From the cell containing the given text, extract its center point as (x, y) coordinate. 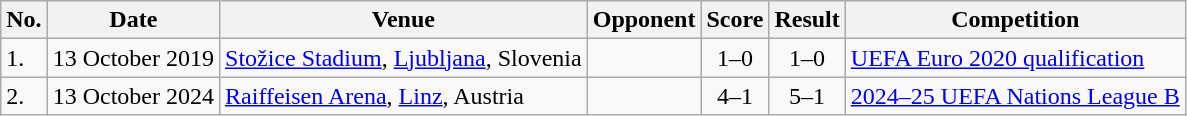
Score (735, 20)
No. (24, 20)
4–1 (735, 96)
2. (24, 96)
5–1 (807, 96)
1. (24, 58)
13 October 2019 (133, 58)
Date (133, 20)
Competition (1015, 20)
Raiffeisen Arena, Linz, Austria (404, 96)
13 October 2024 (133, 96)
Venue (404, 20)
Result (807, 20)
Stožice Stadium, Ljubljana, Slovenia (404, 58)
Opponent (644, 20)
2024–25 UEFA Nations League B (1015, 96)
UEFA Euro 2020 qualification (1015, 58)
